Search for the cell housing the specified text and yield its (X, Y) center coordinate. 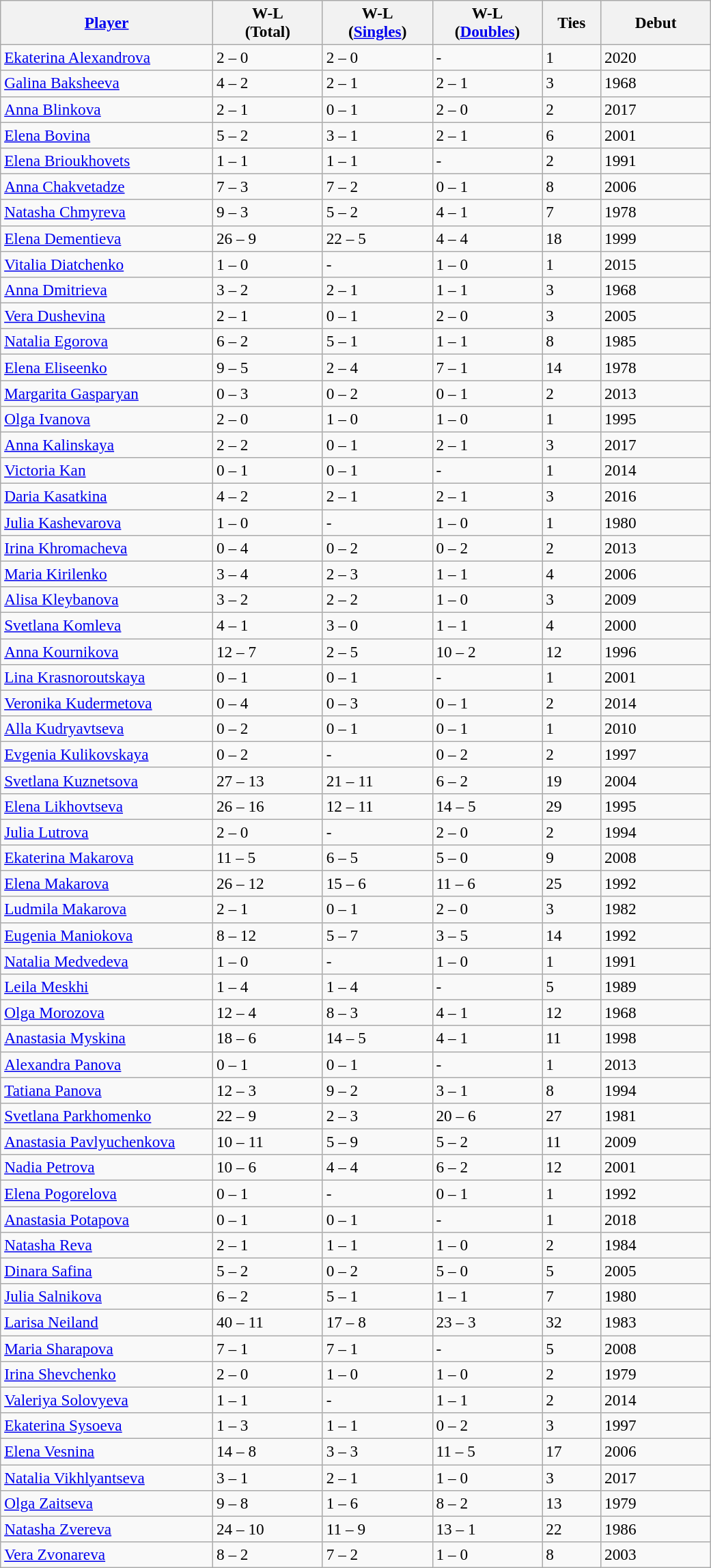
1 – 3 (268, 1425)
27 – 13 (268, 780)
12 – 7 (268, 651)
7 – 3 (268, 187)
Irina Khromacheva (107, 548)
1986 (656, 1529)
Elena Vesnina (107, 1451)
1981 (656, 1116)
2016 (656, 496)
Galina Baksheeva (107, 83)
3 – 3 (377, 1451)
9 – 5 (268, 367)
2010 (656, 728)
Alisa Kleybanova (107, 599)
22 – 5 (377, 238)
Debut (656, 22)
2000 (656, 625)
26 – 12 (268, 883)
Svetlana Komleva (107, 625)
22 – 9 (268, 1116)
26 – 16 (268, 806)
Ekaterina Alexandrova (107, 57)
29 (572, 806)
Player (107, 22)
2 – 4 (377, 367)
Margarita Gasparyan (107, 393)
Ludmila Makarova (107, 909)
Elena Brioukhovets (107, 161)
3 – 5 (488, 935)
Olga Zaitseva (107, 1503)
Ekaterina Makarova (107, 857)
Elena Likhovtseva (107, 806)
Maria Kirilenko (107, 574)
Elena Bovina (107, 135)
2015 (656, 264)
Evgenia Kulikovskaya (107, 754)
11 – 6 (488, 883)
12 – 11 (377, 806)
9 – 8 (268, 1503)
Elena Pogorelova (107, 1193)
5 – 7 (377, 935)
W-L(Doubles) (488, 22)
15 – 6 (377, 883)
Anna Kalinskaya (107, 445)
20 – 6 (488, 1116)
13 (572, 1503)
2004 (656, 780)
Olga Morozova (107, 1013)
Anna Dmitrieva (107, 290)
Alla Kudryavtseva (107, 728)
8 – 3 (377, 1013)
10 – 2 (488, 651)
Eugenia Maniokova (107, 935)
25 (572, 883)
2003 (656, 1554)
1999 (656, 238)
Julia Lutrova (107, 831)
14 – 8 (268, 1451)
1 – 6 (377, 1503)
10 – 11 (268, 1142)
Vera Dushevina (107, 316)
Anastasia Myskina (107, 1039)
6 (572, 135)
1985 (656, 342)
26 – 9 (268, 238)
1996 (656, 651)
1983 (656, 1322)
21 – 11 (377, 780)
Ties (572, 22)
9 – 2 (377, 1090)
Valeriya Solovyeva (107, 1400)
24 – 10 (268, 1529)
12 – 4 (268, 1013)
23 – 3 (488, 1322)
1989 (656, 987)
Natasha Chmyreva (107, 212)
Vitalia Diatchenko (107, 264)
17 – 8 (377, 1322)
Natalia Egorova (107, 342)
32 (572, 1322)
Daria Kasatkina (107, 496)
Irina Shevchenko (107, 1374)
Lina Krasnoroutskaya (107, 677)
Julia Salnikova (107, 1297)
Natasha Zvereva (107, 1529)
W-L(Singles) (377, 22)
11 – 9 (377, 1529)
Veronika Kudermetova (107, 703)
Ekaterina Sysoeva (107, 1425)
Vera Zvonareva (107, 1554)
9 – 3 (268, 212)
Dinara Safina (107, 1271)
12 – 3 (268, 1090)
18 (572, 238)
Natalia Medvedeva (107, 961)
Anna Kournikova (107, 651)
19 (572, 780)
Elena Makarova (107, 883)
8 – 12 (268, 935)
18 – 6 (268, 1039)
Tatiana Panova (107, 1090)
3 – 4 (268, 574)
W-L(Total) (268, 22)
Larisa Neiland (107, 1322)
Alexandra Panova (107, 1064)
2 – 5 (377, 651)
22 (572, 1529)
6 – 5 (377, 857)
Anastasia Pavlyuchenkova (107, 1142)
Natalia Vikhlyantseva (107, 1477)
Svetlana Kuznetsova (107, 780)
Leila Meskhi (107, 987)
Anastasia Potapova (107, 1219)
Anna Blinkova (107, 109)
3 – 0 (377, 625)
Maria Sharapova (107, 1348)
27 (572, 1116)
40 – 11 (268, 1322)
Julia Kashevarova (107, 522)
Anna Chakvetadze (107, 187)
5 – 9 (377, 1142)
Victoria Kan (107, 471)
1984 (656, 1245)
Elena Dementieva (107, 238)
Svetlana Parkhomenko (107, 1116)
10 – 6 (268, 1168)
Natasha Reva (107, 1245)
Olga Ivanova (107, 419)
Elena Eliseenko (107, 367)
2020 (656, 57)
Nadia Petrova (107, 1168)
1982 (656, 909)
17 (572, 1451)
9 (572, 857)
2018 (656, 1219)
1998 (656, 1039)
13 – 1 (488, 1529)
